Locate the cell with the specified text and output its [X, Y] center coordinate. 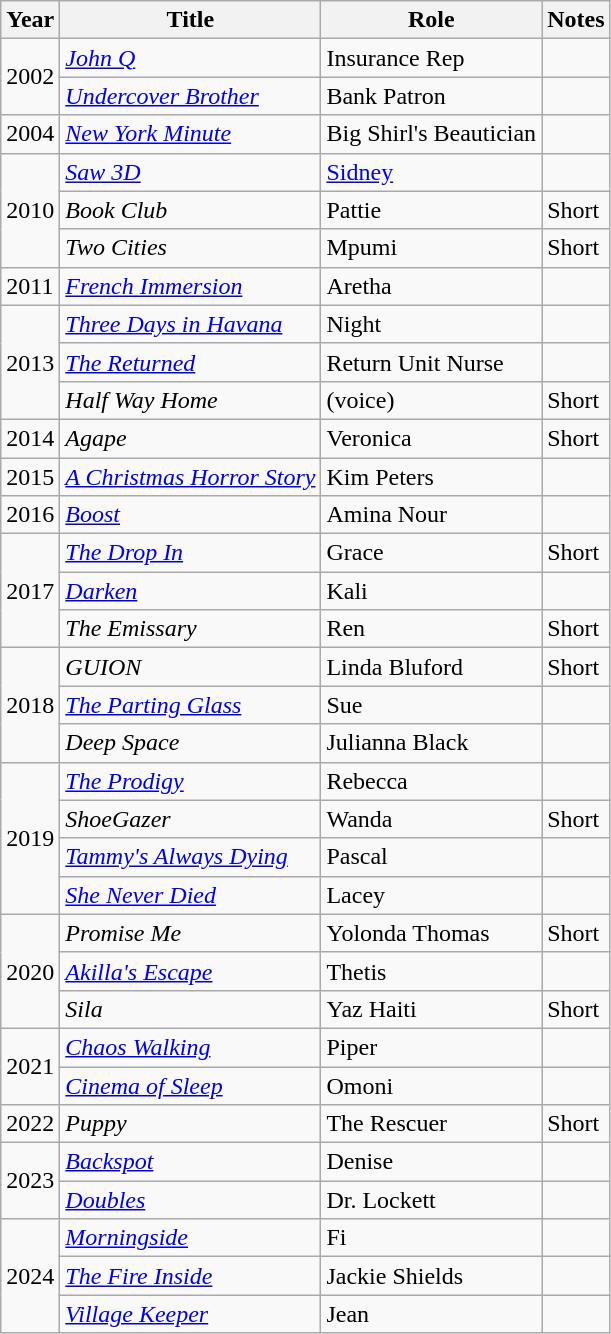
Insurance Rep [432, 58]
The Drop In [190, 553]
Bank Patron [432, 96]
Akilla's Escape [190, 971]
Tammy's Always Dying [190, 857]
2021 [30, 1066]
The Emissary [190, 629]
2013 [30, 362]
Saw 3D [190, 172]
Lacey [432, 895]
GUION [190, 667]
2023 [30, 1181]
2011 [30, 286]
Thetis [432, 971]
2020 [30, 971]
Jackie Shields [432, 1276]
She Never Died [190, 895]
Yaz Haiti [432, 1009]
Sue [432, 705]
2015 [30, 477]
2014 [30, 438]
New York Minute [190, 134]
Morningside [190, 1238]
Chaos Walking [190, 1047]
Doubles [190, 1200]
Mpumi [432, 248]
Role [432, 20]
2016 [30, 515]
2002 [30, 77]
Notes [576, 20]
The Parting Glass [190, 705]
Wanda [432, 819]
Pattie [432, 210]
Linda Bluford [432, 667]
2022 [30, 1124]
Half Way Home [190, 400]
Sila [190, 1009]
French Immersion [190, 286]
Promise Me [190, 933]
2004 [30, 134]
Darken [190, 591]
Puppy [190, 1124]
Night [432, 324]
Agape [190, 438]
Sidney [432, 172]
2017 [30, 591]
2019 [30, 838]
Undercover Brother [190, 96]
Grace [432, 553]
Fi [432, 1238]
Piper [432, 1047]
Boost [190, 515]
2010 [30, 210]
Backspot [190, 1162]
Deep Space [190, 743]
Return Unit Nurse [432, 362]
Jean [432, 1314]
Veronica [432, 438]
The Prodigy [190, 781]
Title [190, 20]
Kim Peters [432, 477]
A Christmas Horror Story [190, 477]
Dr. Lockett [432, 1200]
Kali [432, 591]
Two Cities [190, 248]
Yolonda Thomas [432, 933]
The Rescuer [432, 1124]
Big Shirl's Beautician [432, 134]
John Q [190, 58]
Book Club [190, 210]
(voice) [432, 400]
Ren [432, 629]
Cinema of Sleep [190, 1085]
The Returned [190, 362]
Julianna Black [432, 743]
The Fire Inside [190, 1276]
2018 [30, 705]
Denise [432, 1162]
Rebecca [432, 781]
Aretha [432, 286]
Pascal [432, 857]
Village Keeper [190, 1314]
Year [30, 20]
ShoeGazer [190, 819]
Amina Nour [432, 515]
Three Days in Havana [190, 324]
2024 [30, 1276]
Omoni [432, 1085]
